For the text-containing cell, return its midpoint in (X, Y) coordinate format. 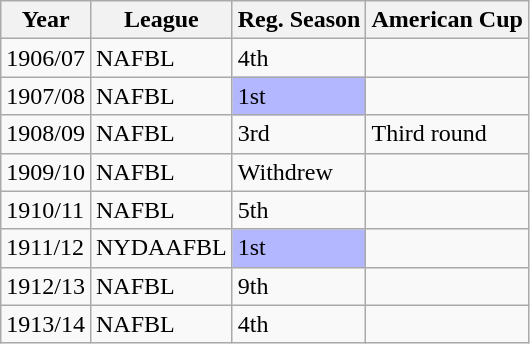
American Cup (447, 20)
1911/12 (46, 248)
1908/09 (46, 134)
9th (299, 286)
League (161, 20)
1907/08 (46, 96)
5th (299, 210)
3rd (299, 134)
Third round (447, 134)
1909/10 (46, 172)
1910/11 (46, 210)
1913/14 (46, 324)
1906/07 (46, 58)
Withdrew (299, 172)
1912/13 (46, 286)
Reg. Season (299, 20)
NYDAAFBL (161, 248)
Year (46, 20)
